Extract the (x, y) coordinate from the center of the cell holding the provided text.  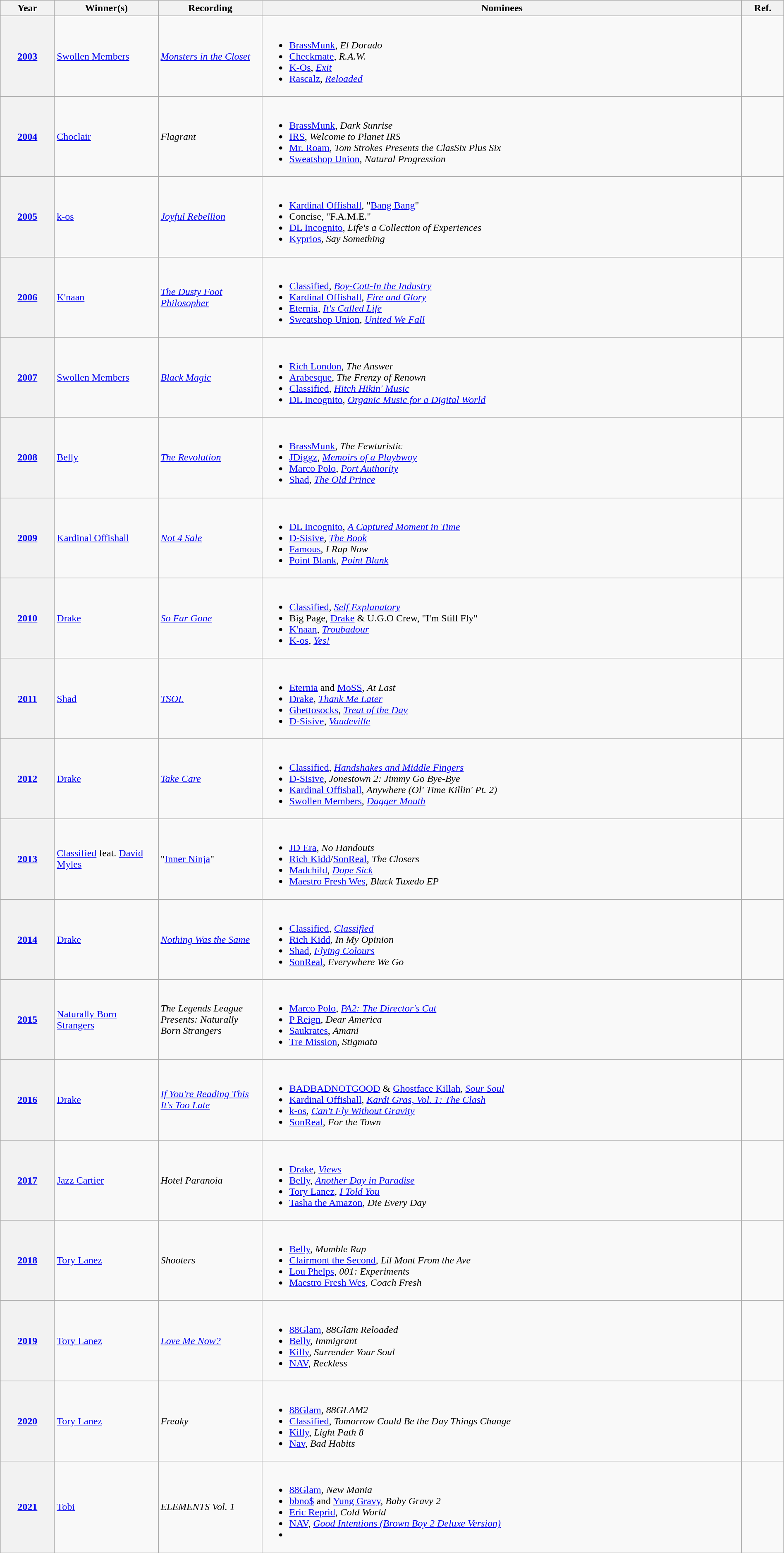
Take Care (210, 779)
DL Incognito, A Captured Moment in TimeD-Sisive, The BookFamous, I Rap NowPoint Blank, Point Blank (502, 538)
Belly (107, 458)
Eternia and MoSS, At LastDrake, Thank Me LaterGhettosocks, Treat of the DayD-Sisive, Vaudeville (502, 698)
Drake, ViewsBelly, Another Day in ParadiseTory Lanez, I Told YouTasha the Amazon, Die Every Day (502, 1180)
Jazz Cartier (107, 1180)
Monsters in the Closet (210, 56)
2015 (27, 1020)
2018 (27, 1261)
K'naan (107, 297)
Choclair (107, 137)
Classified feat. David Myles (107, 859)
2009 (27, 538)
Ref. (762, 8)
88Glam, 88GLAM2Classified, Tomorrow Could Be the Day Things ChangeKilly, Light Path 8Nav, Bad Habits (502, 1421)
2008 (27, 458)
Kardinal Offishall (107, 538)
Shooters (210, 1261)
Rich London, The AnswerArabesque, The Frenzy of RenownClassified, Hitch Hikin' MusicDL Incognito, Organic Music for a Digital World (502, 377)
2014 (27, 939)
If You're Reading This It's Too Late (210, 1100)
Belly, Mumble RapClairmont the Second, Lil Mont From the AveLou Phelps, 001: ExperimentsMaestro Fresh Wes, Coach Fresh (502, 1261)
Tobi (107, 1507)
2011 (27, 698)
2012 (27, 779)
The Legends League Presents: Naturally Born Strangers (210, 1020)
Kardinal Offishall, "Bang Bang"Concise, "F.A.M.E."DL Incognito, Life's a Collection of ExperiencesKyprios, Say Something (502, 217)
2010 (27, 618)
2013 (27, 859)
Not 4 Sale (210, 538)
So Far Gone (210, 618)
Joyful Rebellion (210, 217)
Black Magic (210, 377)
2007 (27, 377)
2003 (27, 56)
88Glam, 88Glam ReloadedBelly, ImmigrantKilly, Surrender Your SoulNAV, Reckless (502, 1341)
Freaky (210, 1421)
JD Era, No HandoutsRich Kidd/SonReal, The ClosersMadchild, Dope SickMaestro Fresh Wes, Black Tuxedo EP (502, 859)
2021 (27, 1507)
2019 (27, 1341)
Hotel Paranoia (210, 1180)
BrassMunk, Dark SunriseIRS, Welcome to Planet IRSMr. Roam, Tom Strokes Presents the ClasSix Plus SixSweatshop Union, Natural Progression (502, 137)
Classified, Boy-Cott-In the IndustryKardinal Offishall, Fire and GloryEternia, It's Called LifeSweatshop Union, United We Fall (502, 297)
2017 (27, 1180)
88Glam, New Maniabbno$ and Yung Gravy, Baby Gravy 2Eric Reprid, Cold WorldNAV, Good Intentions (Brown Boy 2 Deluxe Version) (502, 1507)
2004 (27, 137)
2006 (27, 297)
ELEMENTS Vol. 1 (210, 1507)
The Revolution (210, 458)
Flagrant (210, 137)
BrassMunk, The FewturisticJDiggz, Memoirs of a PlaybwoyMarco Polo, Port AuthorityShad, The Old Prince (502, 458)
BrassMunk, El DoradoCheckmate, R.A.W.K-Os, ExitRascalz, Reloaded (502, 56)
k-os (107, 217)
Classified, ClassifiedRich Kidd, In My OpinionShad, Flying ColoursSonReal, Everywhere We Go (502, 939)
Classified, Self ExplanatoryBig Page, Drake & U.G.O Crew, "I'm Still Fly"K'naan, TroubadourK-os, Yes! (502, 618)
"Inner Ninja" (210, 859)
2020 (27, 1421)
BADBADNOTGOOD & Ghostface Killah, Sour SoulKardinal Offishall, Kardi Gras, Vol. 1: The Clashk-os, Can't Fly Without GravitySonReal, For the Town (502, 1100)
Love Me Now? (210, 1341)
Year (27, 8)
2005 (27, 217)
The Dusty Foot Philosopher (210, 297)
TSOL (210, 698)
Nominees (502, 8)
Winner(s) (107, 8)
2016 (27, 1100)
Recording (210, 8)
Marco Polo, PA2: The Director's CutP Reign, Dear AmericaSaukrates, AmaniTre Mission, Stigmata (502, 1020)
Nothing Was the Same (210, 939)
Shad (107, 698)
Naturally Born Strangers (107, 1020)
